Detect which cell encompasses the target text, then output its (x, y) center coordinate. 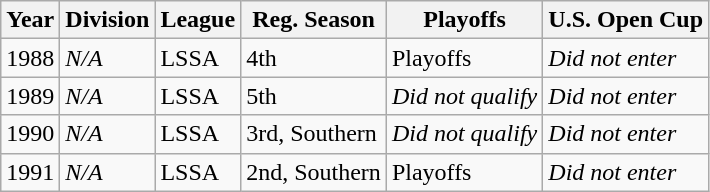
1988 (30, 58)
1991 (30, 172)
U.S. Open Cup (626, 20)
5th (314, 96)
2nd, Southern (314, 172)
3rd, Southern (314, 134)
League (198, 20)
Division (108, 20)
1989 (30, 96)
4th (314, 58)
Reg. Season (314, 20)
1990 (30, 134)
Year (30, 20)
